Capture the cell that displays the provided text and extract its [X, Y] central coordinate. 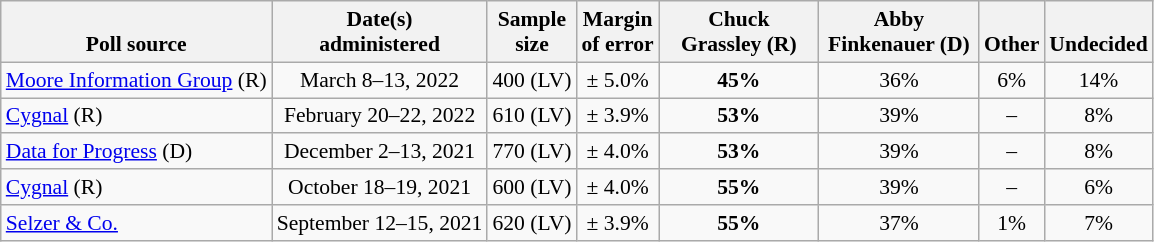
ChuckGrassley (R) [739, 32]
1% [1012, 223]
September 12–15, 2021 [380, 223]
± 5.0% [618, 80]
7% [1098, 223]
Marginof error [618, 32]
October 18–19, 2021 [380, 187]
Selzer & Co. [136, 223]
Samplesize [532, 32]
Undecided [1098, 32]
36% [899, 80]
December 2–13, 2021 [380, 152]
February 20–22, 2022 [380, 116]
400 (LV) [532, 80]
Poll source [136, 32]
600 (LV) [532, 187]
Other [1012, 32]
Date(s)administered [380, 32]
Moore Information Group (R) [136, 80]
AbbyFinkenauer (D) [899, 32]
37% [899, 223]
45% [739, 80]
770 (LV) [532, 152]
March 8–13, 2022 [380, 80]
14% [1098, 80]
620 (LV) [532, 223]
610 (LV) [532, 116]
Data for Progress (D) [136, 152]
